Search for the cell housing the specified text and yield its (x, y) center coordinate. 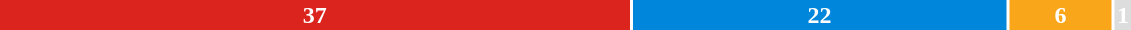
1 (1122, 15)
22 (819, 15)
37 (314, 15)
6 (1060, 15)
